Determine the (x, y) coordinate at the center of the cell enclosing the given text.  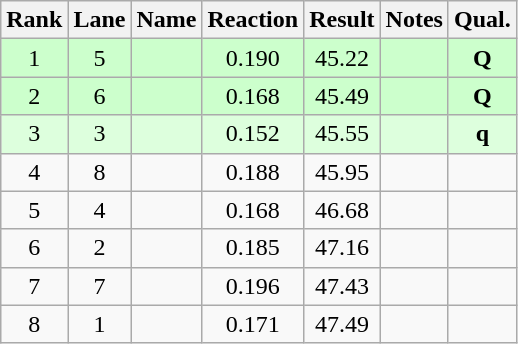
Qual. (482, 20)
45.49 (342, 96)
47.49 (342, 324)
0.185 (253, 248)
45.55 (342, 134)
0.196 (253, 286)
Notes (414, 20)
Rank (34, 20)
45.95 (342, 172)
Reaction (253, 20)
Name (166, 20)
47.43 (342, 286)
Lane (100, 20)
0.190 (253, 58)
47.16 (342, 248)
Result (342, 20)
0.188 (253, 172)
46.68 (342, 210)
0.171 (253, 324)
q (482, 134)
0.152 (253, 134)
45.22 (342, 58)
